For the text-containing cell, return its midpoint in (x, y) coordinate format. 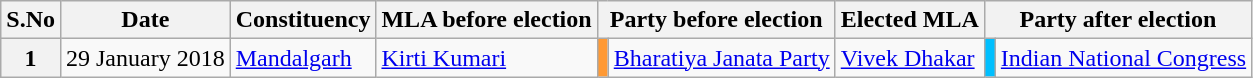
Elected MLA (910, 20)
Mandalgarh (303, 58)
Vivek Dhakar (910, 58)
1 (31, 58)
Date (145, 20)
Kirti Kumari (486, 58)
29 January 2018 (145, 58)
MLA before election (486, 20)
S.No (31, 20)
Indian National Congress (1123, 58)
Bharatiya Janata Party (722, 58)
Party after election (1118, 20)
Party before election (716, 20)
Constituency (303, 20)
